Provide the (X, Y) coordinate of the cell's center where the given text is located.  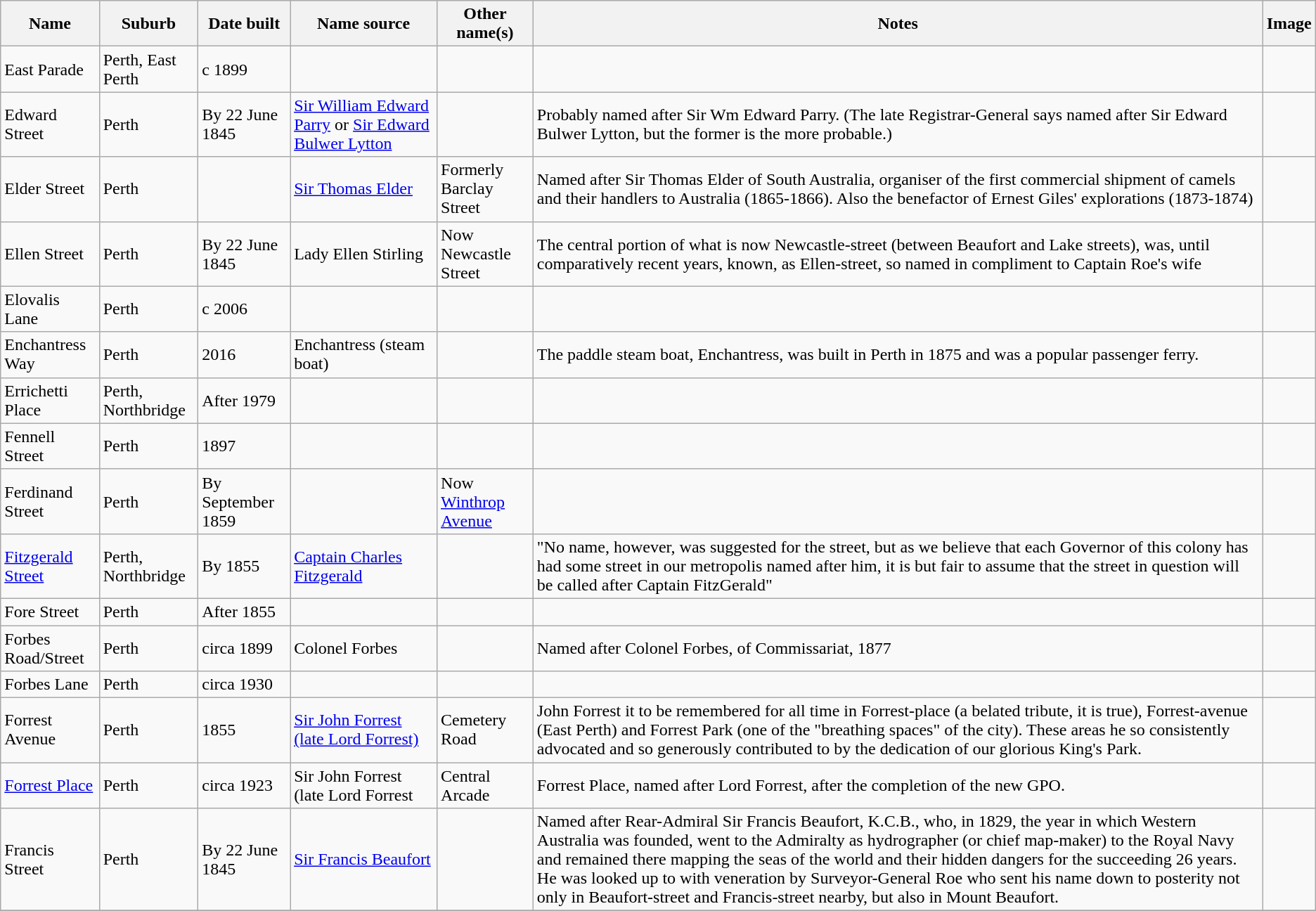
Sir William Edward Parry or Sir Edward Bulwer Lytton (364, 124)
Errichetti Place (50, 401)
Notes (898, 24)
Other name(s) (485, 24)
Colonel Forbes (364, 648)
Cemetery Road (485, 730)
Named after Colonel Forbes, of Commissariat, 1877 (898, 648)
East Parade (50, 69)
Lady Ellen Stirling (364, 254)
Now Newcastle Street (485, 254)
Elder Street (50, 189)
Sir Thomas Elder (364, 189)
The paddle steam boat, Enchantress, was built in Perth in 1875 and was a popular passenger ferry. (898, 354)
c 1899 (245, 69)
Central Arcade (485, 786)
Forbes Road/Street (50, 648)
Fore Street (50, 612)
Forbes Lane (50, 685)
By 1855 (245, 566)
Image (1289, 24)
circa 1899 (245, 648)
After 1979 (245, 401)
Forrest Place (50, 786)
Francis Street (50, 860)
Enchantress Way (50, 354)
By September 1859 (245, 501)
circa 1923 (245, 786)
Suburb (149, 24)
Name source (364, 24)
Sir John Forrest (late Lord Forrest) (364, 730)
Ferdinand Street (50, 501)
Captain Charles Fitzgerald (364, 566)
1897 (245, 446)
Sir John Forrest (late Lord Forrest (364, 786)
Fitzgerald Street (50, 566)
Name (50, 24)
Elovalis Lane (50, 309)
Date built (245, 24)
Now Winthrop Avenue (485, 501)
Edward Street (50, 124)
Forrest Place, named after Lord Forrest, after the completion of the new GPO. (898, 786)
Forrest Avenue (50, 730)
Enchantress (steam boat) (364, 354)
1855 (245, 730)
circa 1930 (245, 685)
Sir Francis Beaufort (364, 860)
Perth, East Perth (149, 69)
2016 (245, 354)
Fennell Street (50, 446)
After 1855 (245, 612)
c 2006 (245, 309)
Ellen Street (50, 254)
Formerly Barclay Street (485, 189)
